Locate the cell with the specified text and output its (x, y) center coordinate. 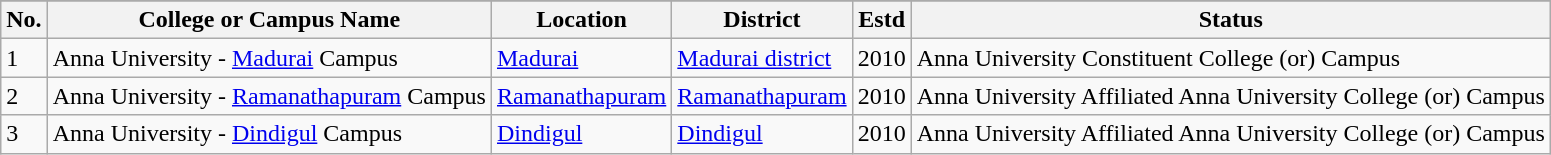
Anna University - Dindigul Campus (269, 134)
No. (24, 20)
2 (24, 96)
College or Campus Name (269, 20)
Madurai district (762, 58)
Estd (882, 20)
3 (24, 134)
Status (1230, 20)
Anna University Constituent College (or) Campus (1230, 58)
Location (581, 20)
Anna University - Madurai Campus (269, 58)
District (762, 20)
1 (24, 58)
Madurai (581, 58)
Anna University - Ramanathapuram Campus (269, 96)
